Search for the cell housing the specified text and yield its (x, y) center coordinate. 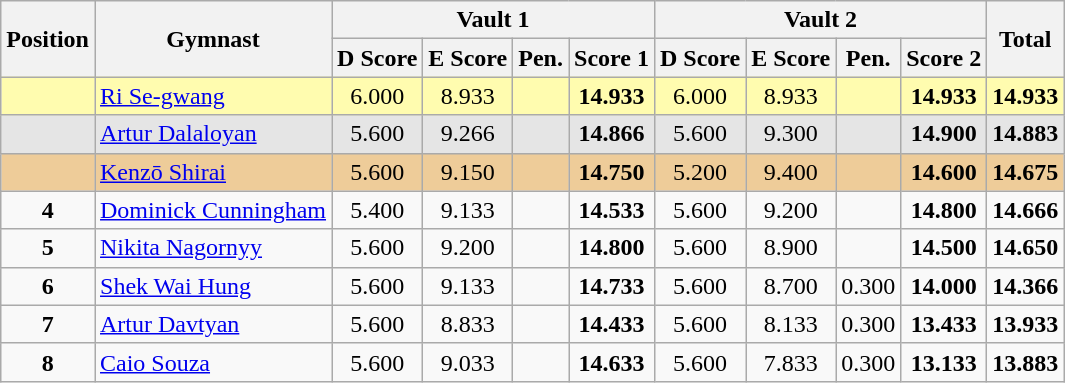
Ri Se-gwang (212, 96)
Caio Souza (212, 362)
14.533 (611, 210)
Score 1 (611, 58)
9.266 (468, 134)
8.900 (791, 248)
13.133 (944, 362)
14.666 (1026, 210)
13.433 (944, 324)
14.866 (611, 134)
8.700 (791, 286)
Position (48, 39)
Shek Wai Hung (212, 286)
14.883 (1026, 134)
7 (48, 324)
14.650 (1026, 248)
9.300 (791, 134)
5.200 (700, 172)
14.900 (944, 134)
14.600 (944, 172)
Gymnast (212, 39)
9.033 (468, 362)
7.833 (791, 362)
Dominick Cunningham (212, 210)
Artur Dalaloyan (212, 134)
Total (1026, 39)
Kenzō Shirai (212, 172)
14.750 (611, 172)
4 (48, 210)
14.633 (611, 362)
5 (48, 248)
9.400 (791, 172)
5.400 (378, 210)
Vault 2 (820, 20)
8 (48, 362)
8.833 (468, 324)
13.883 (1026, 362)
Vault 1 (494, 20)
14.733 (611, 286)
6 (48, 286)
14.000 (944, 286)
8.133 (791, 324)
13.933 (1026, 324)
14.433 (611, 324)
14.500 (944, 248)
14.366 (1026, 286)
14.675 (1026, 172)
Score 2 (944, 58)
Nikita Nagornyy (212, 248)
9.150 (468, 172)
Artur Davtyan (212, 324)
